Search for the cell housing the specified text and yield its [x, y] center coordinate. 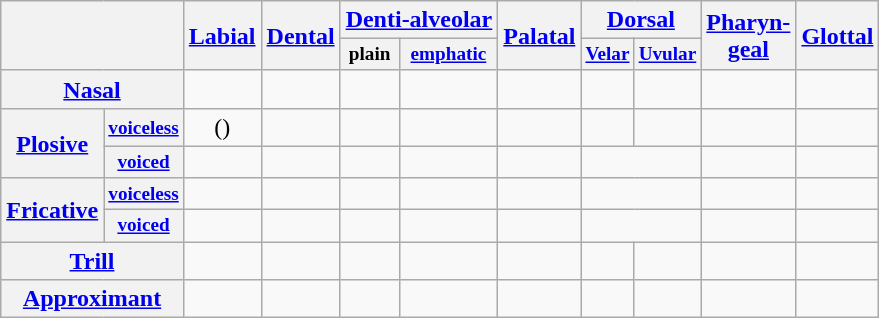
Uvular [668, 55]
Trill [92, 261]
Palatal [540, 36]
Dorsal [641, 20]
plain [370, 55]
Pharyn-geal [748, 36]
Approximant [92, 299]
Plosive [52, 144]
() [222, 128]
Fricative [52, 210]
Velar [608, 55]
Dental [300, 36]
Labial [222, 36]
Nasal [92, 89]
emphatic [448, 55]
Denti-alveolar [419, 20]
Glottal [838, 36]
